Identify which cell holds the provided text, then report its (x, y) central coordinate. 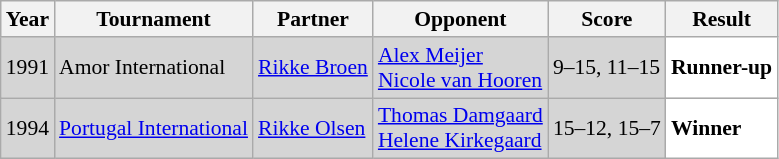
Rikke Olsen (313, 128)
Portugal International (154, 128)
15–12, 15–7 (607, 128)
1994 (28, 128)
Result (722, 19)
Amor International (154, 68)
Opponent (460, 19)
Score (607, 19)
Runner-up (722, 68)
1991 (28, 68)
Alex Meijer Nicole van Hooren (460, 68)
9–15, 11–15 (607, 68)
Tournament (154, 19)
Winner (722, 128)
Partner (313, 19)
Rikke Broen (313, 68)
Thomas Damgaard Helene Kirkegaard (460, 128)
Year (28, 19)
